Locate the cell with the specified text and output its (X, Y) center coordinate. 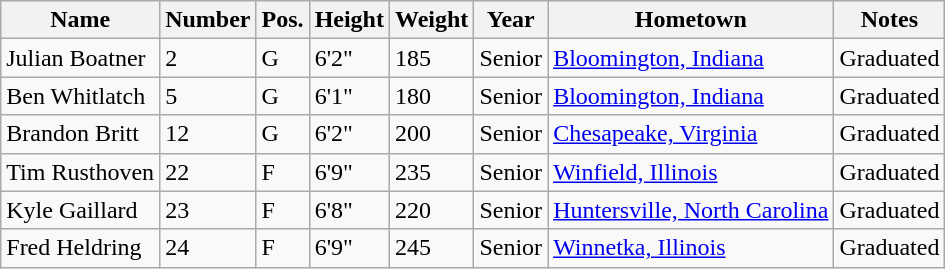
200 (431, 134)
23 (208, 210)
Name (80, 20)
Weight (431, 20)
5 (208, 96)
2 (208, 58)
Winnetka, Illinois (691, 248)
245 (431, 248)
Chesapeake, Virginia (691, 134)
Winfield, Illinois (691, 172)
Hometown (691, 20)
Tim Rusthoven (80, 172)
Kyle Gaillard (80, 210)
Ben Whitlatch (80, 96)
12 (208, 134)
Notes (890, 20)
6'8" (349, 210)
Height (349, 20)
24 (208, 248)
22 (208, 172)
Pos. (282, 20)
235 (431, 172)
Fred Heldring (80, 248)
185 (431, 58)
Huntersville, North Carolina (691, 210)
180 (431, 96)
220 (431, 210)
Number (208, 20)
Julian Boatner (80, 58)
Year (511, 20)
6'1" (349, 96)
Brandon Britt (80, 134)
